Provide the (X, Y) coordinate of the cell's center where the given text is located.  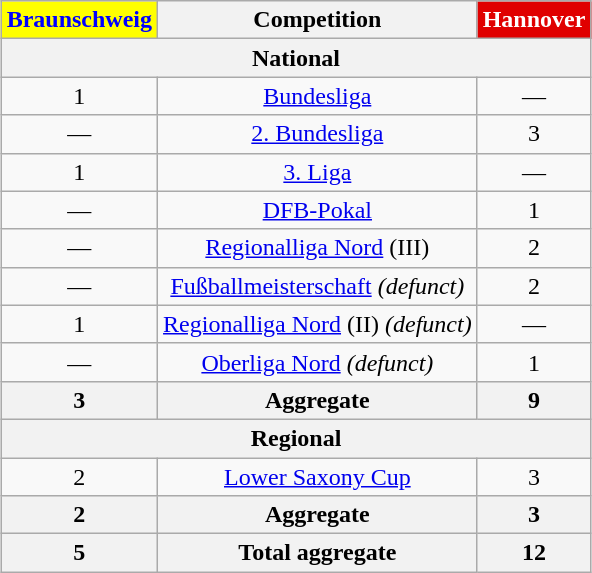
Bundesliga (318, 96)
2. Bundesliga (318, 134)
Fußballmeisterschaft (defunct) (318, 286)
Lower Saxony Cup (318, 477)
Oberliga Nord (defunct) (318, 362)
Competition (318, 20)
Total aggregate (318, 553)
Regionalliga Nord (II) (defunct) (318, 324)
Braunschweig (79, 20)
Regional (296, 438)
9 (534, 400)
National (296, 58)
3. Liga (318, 172)
DFB-Pokal (318, 210)
Hannover (534, 20)
5 (79, 553)
Regionalliga Nord (III) (318, 248)
12 (534, 553)
